For the text-containing cell, return its midpoint in (X, Y) coordinate format. 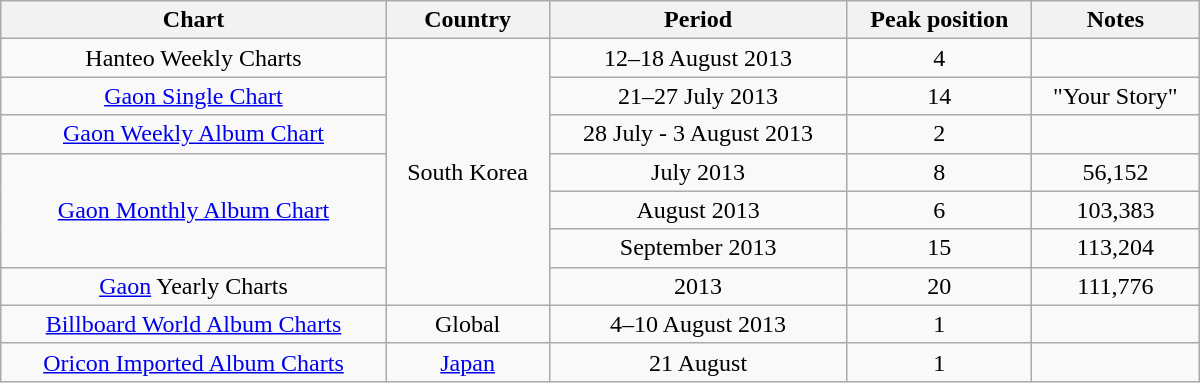
111,776 (1116, 286)
4 (939, 58)
Billboard World Album Charts (194, 324)
August 2013 (698, 210)
113,204 (1116, 248)
Gaon Monthly Album Chart (194, 210)
6 (939, 210)
Hanteo Weekly Charts (194, 58)
Country (468, 20)
8 (939, 172)
21–27 July 2013 (698, 96)
20 (939, 286)
Oricon Imported Album Charts (194, 362)
Japan (468, 362)
2013 (698, 286)
Gaon Yearly Charts (194, 286)
4–10 August 2013 (698, 324)
September 2013 (698, 248)
28 July - 3 August 2013 (698, 134)
South Korea (468, 172)
Gaon Single Chart (194, 96)
Peak position (939, 20)
Global (468, 324)
Chart (194, 20)
July 2013 (698, 172)
21 August (698, 362)
Notes (1116, 20)
"Your Story" (1116, 96)
14 (939, 96)
2 (939, 134)
103,383 (1116, 210)
15 (939, 248)
56,152 (1116, 172)
Period (698, 20)
12–18 August 2013 (698, 58)
Gaon Weekly Album Chart (194, 134)
